Search for the cell housing the specified text and yield its (X, Y) center coordinate. 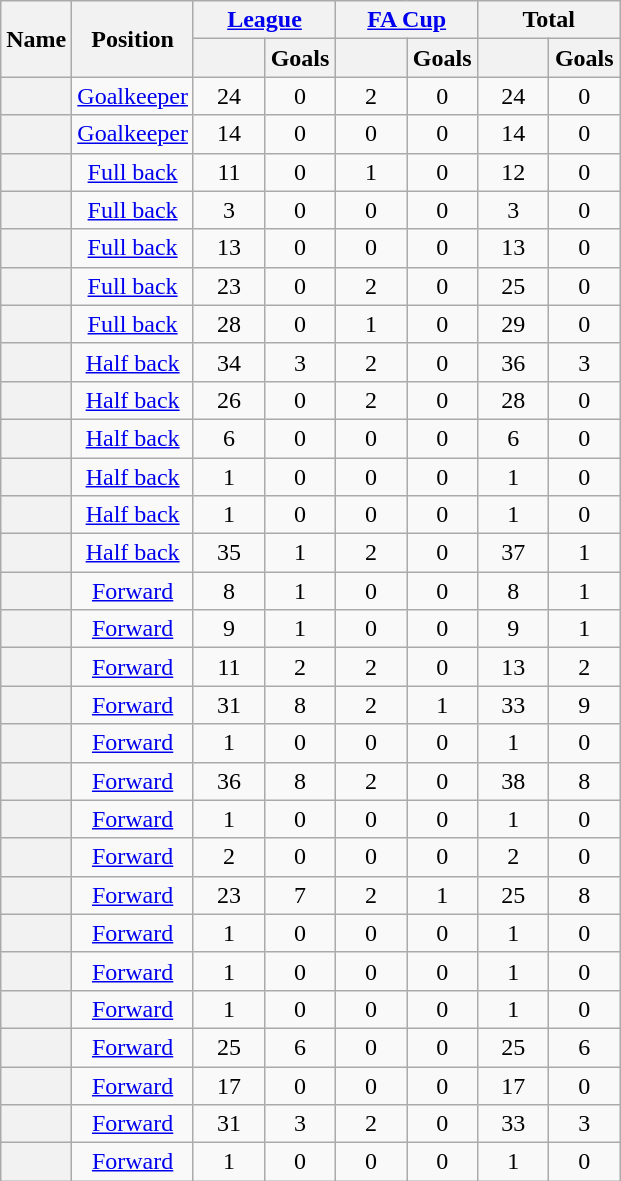
26 (228, 400)
Name (36, 39)
37 (514, 553)
38 (514, 781)
Position (133, 39)
34 (228, 362)
Total (549, 20)
29 (514, 324)
League (264, 20)
FA Cup (407, 20)
35 (228, 553)
7 (300, 895)
12 (514, 172)
